Find where the given text appears and provide that cell's center as (X, Y) coordinate. 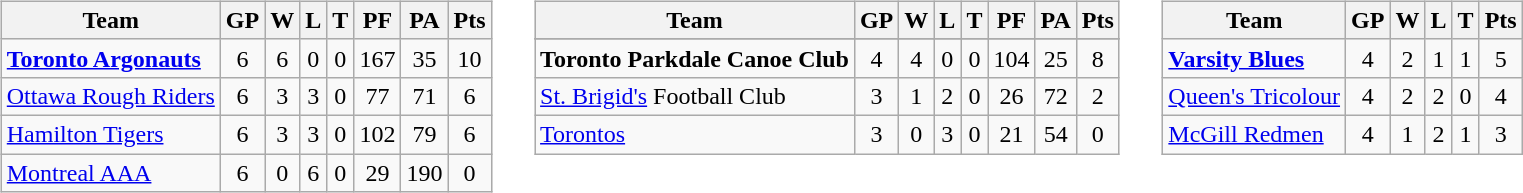
102 (378, 134)
Queen's Tricolour (1254, 96)
Torontos (695, 134)
104 (1012, 58)
35 (424, 58)
5 (1500, 58)
167 (378, 58)
Toronto Argonauts (110, 58)
Hamilton Tigers (110, 134)
Varsity Blues (1254, 58)
72 (1056, 96)
29 (378, 173)
71 (424, 96)
21 (1012, 134)
190 (424, 173)
77 (378, 96)
26 (1012, 96)
Toronto Parkdale Canoe Club (695, 58)
25 (1056, 58)
10 (470, 58)
Ottawa Rough Riders (110, 96)
St. Brigid's Football Club (695, 96)
8 (1098, 58)
54 (1056, 134)
79 (424, 134)
McGill Redmen (1254, 134)
Montreal AAA (110, 173)
